Return the (X, Y) coordinate for the center point of the cell that contains the specified text.  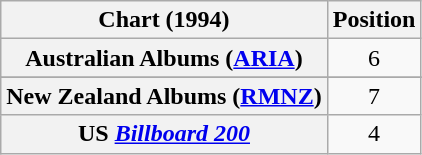
6 (374, 58)
Chart (1994) (164, 20)
Australian Albums (ARIA) (164, 58)
4 (374, 134)
US Billboard 200 (164, 134)
7 (374, 96)
Position (374, 20)
New Zealand Albums (RMNZ) (164, 96)
